Detect which cell encompasses the target text, then output its (x, y) center coordinate. 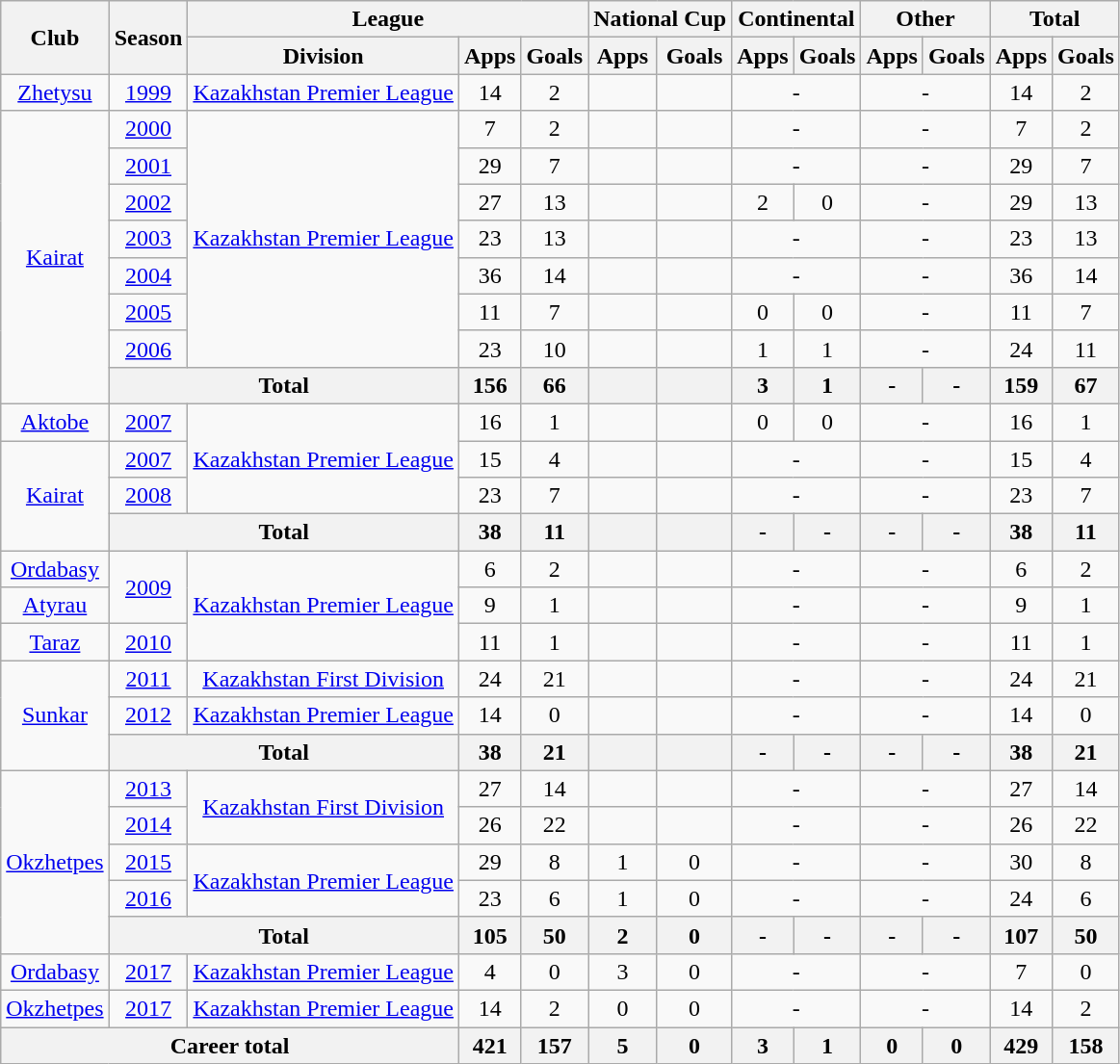
2006 (148, 349)
5 (623, 1045)
158 (1086, 1045)
2004 (148, 275)
429 (1021, 1045)
2008 (148, 496)
2001 (148, 166)
1999 (148, 92)
2013 (148, 789)
2012 (148, 715)
Zhetysu (55, 92)
National Cup (661, 19)
421 (489, 1045)
Season (148, 38)
2005 (148, 312)
2002 (148, 202)
66 (555, 385)
Sunkar (55, 715)
105 (489, 935)
Career total (230, 1045)
156 (489, 385)
2010 (148, 642)
2011 (148, 679)
Division (324, 56)
Club (55, 38)
10 (555, 349)
Atyrau (55, 606)
2014 (148, 825)
Continental (796, 19)
2009 (148, 587)
67 (1086, 385)
159 (1021, 385)
2015 (148, 862)
2016 (148, 898)
157 (555, 1045)
30 (1021, 862)
Other (925, 19)
2003 (148, 239)
Aktobe (55, 422)
Taraz (55, 642)
League (388, 19)
2000 (148, 129)
107 (1021, 935)
